Extract the [X, Y] coordinate from the center of the cell holding the provided text.  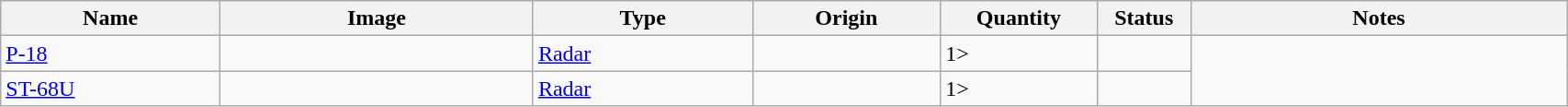
Image [377, 18]
ST-68U [110, 89]
Notes [1378, 18]
Quantity [1019, 18]
Type [643, 18]
Origin [847, 18]
P-18 [110, 53]
Name [110, 18]
Status [1144, 18]
